Scan for the cell matching the given text and deliver its (x, y) coordinate at center. 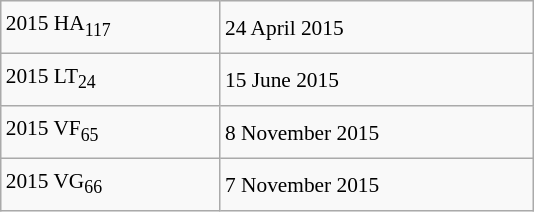
2015 VG66 (110, 186)
2015 VF65 (110, 132)
15 June 2015 (376, 80)
2015 LT24 (110, 80)
24 April 2015 (376, 28)
7 November 2015 (376, 186)
2015 HA117 (110, 28)
8 November 2015 (376, 132)
